Identify which cell holds the provided text, then report its (x, y) central coordinate. 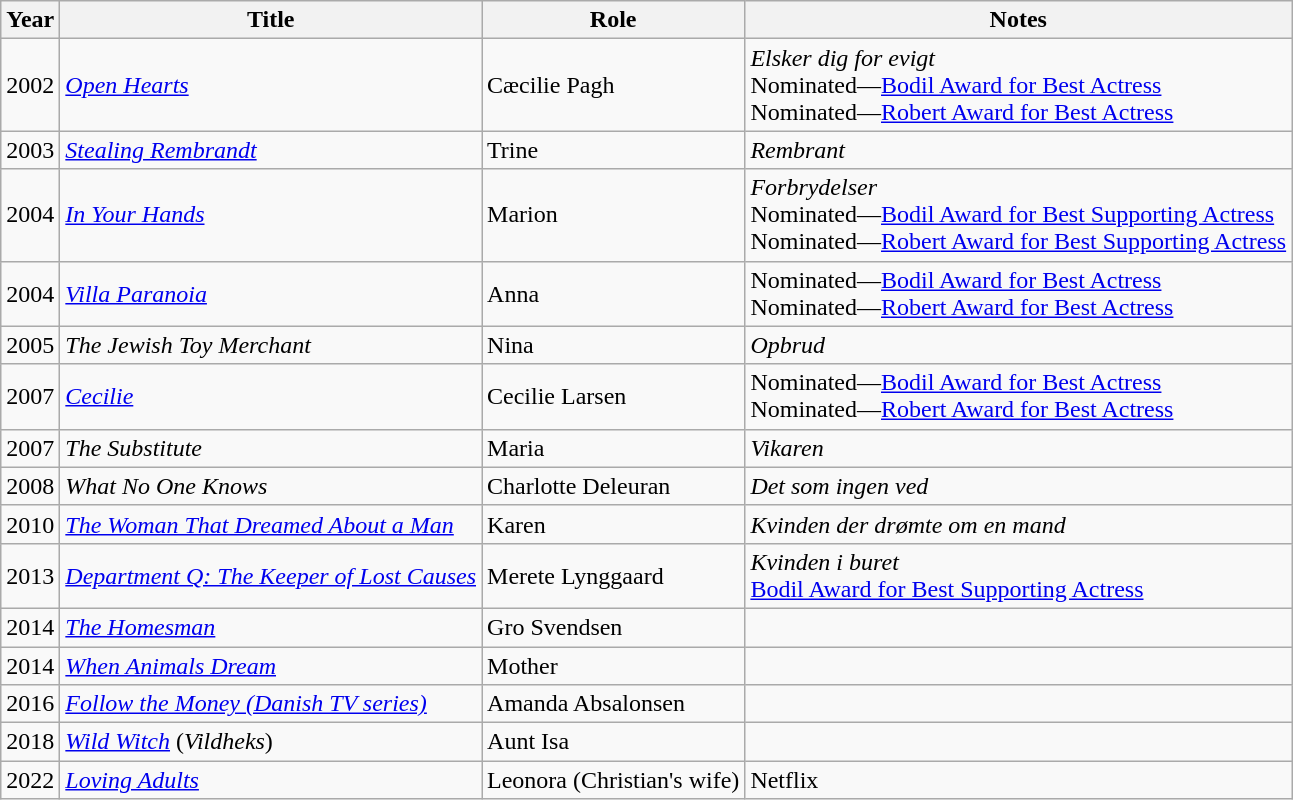
Rembrant (1018, 150)
The Homesman (271, 627)
Cecilie (271, 396)
The Substitute (271, 448)
Role (614, 20)
In Your Hands (271, 215)
2002 (30, 85)
2013 (30, 576)
Kvinden der drømte om en mand (1018, 524)
What No One Knows (271, 486)
Gro Svendsen (614, 627)
Vikaren (1018, 448)
Opbrud (1018, 345)
2022 (30, 780)
Title (271, 20)
Merete Lynggaard (614, 576)
2005 (30, 345)
Netflix (1018, 780)
2016 (30, 704)
Det som ingen ved (1018, 486)
2018 (30, 742)
Loving Adults (271, 780)
Stealing Rembrandt (271, 150)
Open Hearts (271, 85)
Cæcilie Pagh (614, 85)
Mother (614, 665)
The Woman That Dreamed About a Man (271, 524)
2010 (30, 524)
Villa Paranoia (271, 294)
Karen (614, 524)
Maria (614, 448)
Nina (614, 345)
Follow the Money (Danish TV series) (271, 704)
Department Q: The Keeper of Lost Causes (271, 576)
2003 (30, 150)
Trine (614, 150)
Elsker dig for evigt Nominated—Bodil Award for Best Actress Nominated—Robert Award for Best Actress (1018, 85)
Wild Witch (Vildheks) (271, 742)
2008 (30, 486)
Notes (1018, 20)
Marion (614, 215)
Cecilie Larsen (614, 396)
Anna (614, 294)
The Jewish Toy Merchant (271, 345)
Aunt Isa (614, 742)
Amanda Absalonsen (614, 704)
When Animals Dream (271, 665)
Leonora (Christian's wife) (614, 780)
Forbrydelser Nominated—Bodil Award for Best Supporting Actress Nominated—Robert Award for Best Supporting Actress (1018, 215)
Year (30, 20)
Kvinden i buret Bodil Award for Best Supporting Actress (1018, 576)
Charlotte Deleuran (614, 486)
